Scan for the cell matching the given text and deliver its (X, Y) coordinate at center. 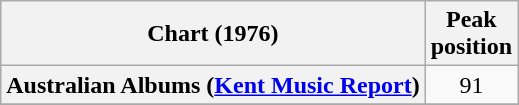
91 (471, 85)
Australian Albums (Kent Music Report) (213, 85)
Chart (1976) (213, 34)
Peakposition (471, 34)
